Extract the [X, Y] coordinate from the center of the cell holding the provided text.  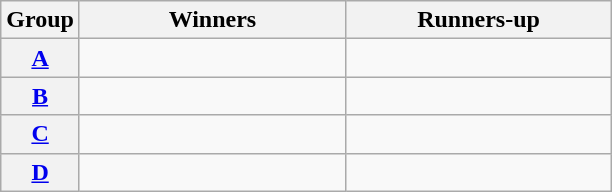
Group [40, 20]
Winners [212, 20]
A [40, 58]
Runners-up [478, 20]
C [40, 134]
B [40, 96]
D [40, 172]
